Search for the cell housing the specified text and yield its [X, Y] center coordinate. 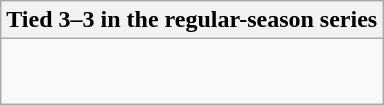
Tied 3–3 in the regular-season series [192, 20]
